Scan for the cell matching the given text and deliver its [x, y] coordinate at center. 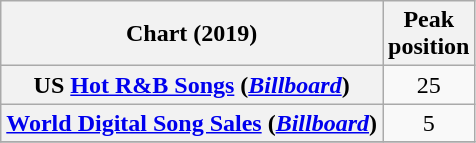
Peakposition [429, 34]
25 [429, 85]
World Digital Song Sales (Billboard) [192, 123]
5 [429, 123]
US Hot R&B Songs (Billboard) [192, 85]
Chart (2019) [192, 34]
